Identify which cell holds the provided text, then report its [x, y] central coordinate. 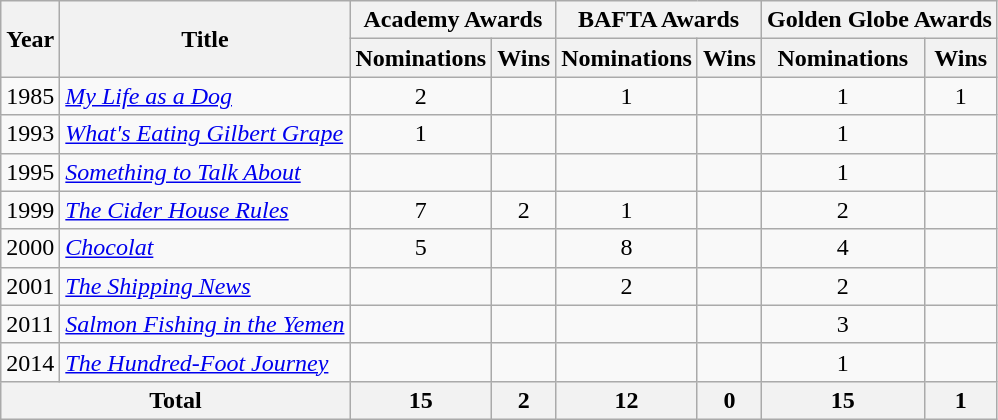
1995 [30, 172]
2011 [30, 324]
1985 [30, 96]
BAFTA Awards [659, 20]
4 [842, 248]
Total [176, 400]
The Shipping News [205, 286]
Academy Awards [453, 20]
Title [205, 39]
What's Eating Gilbert Grape [205, 134]
7 [421, 210]
8 [627, 248]
5 [421, 248]
Chocolat [205, 248]
Something to Talk About [205, 172]
Salmon Fishing in the Yemen [205, 324]
Year [30, 39]
My Life as a Dog [205, 96]
12 [627, 400]
0 [729, 400]
2014 [30, 362]
2000 [30, 248]
3 [842, 324]
1999 [30, 210]
1993 [30, 134]
The Hundred-Foot Journey [205, 362]
2001 [30, 286]
Golden Globe Awards [879, 20]
The Cider House Rules [205, 210]
